Identify which cell holds the provided text, then report its [X, Y] central coordinate. 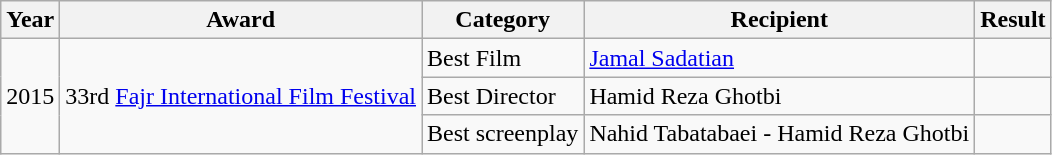
Category [503, 20]
Nahid Tabatabaei - Hamid Reza Ghotbi [780, 134]
Result [1013, 20]
Hamid Reza Ghotbi [780, 96]
2015 [30, 96]
33rd Fajr International Film Festival [241, 96]
Best Film [503, 58]
Best screenplay [503, 134]
Award [241, 20]
Best Director [503, 96]
Year [30, 20]
Recipient [780, 20]
Jamal Sadatian [780, 58]
